Identify which cell holds the provided text, then report its (X, Y) central coordinate. 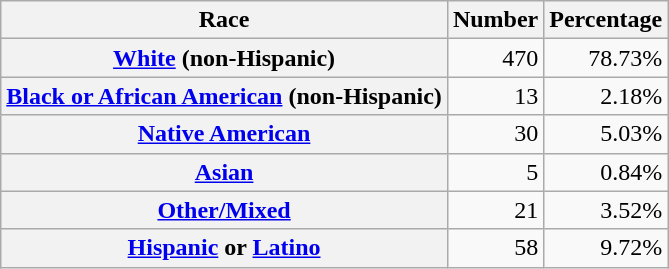
9.72% (606, 248)
Number (495, 20)
58 (495, 248)
21 (495, 210)
Asian (224, 172)
470 (495, 58)
78.73% (606, 58)
Other/Mixed (224, 210)
White (non-Hispanic) (224, 58)
5 (495, 172)
Percentage (606, 20)
13 (495, 96)
Black or African American (non-Hispanic) (224, 96)
Hispanic or Latino (224, 248)
Race (224, 20)
2.18% (606, 96)
5.03% (606, 134)
30 (495, 134)
3.52% (606, 210)
Native American (224, 134)
0.84% (606, 172)
